Detect which cell encompasses the target text, then output its (X, Y) center coordinate. 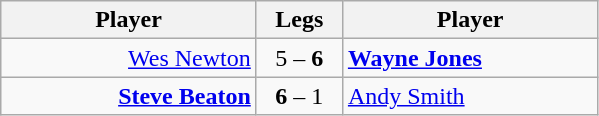
Wes Newton (129, 58)
6 – 1 (299, 96)
Steve Beaton (129, 96)
Legs (299, 20)
Andy Smith (470, 96)
5 – 6 (299, 58)
Wayne Jones (470, 58)
